Return the (x, y) coordinate for the center point of the cell that contains the specified text.  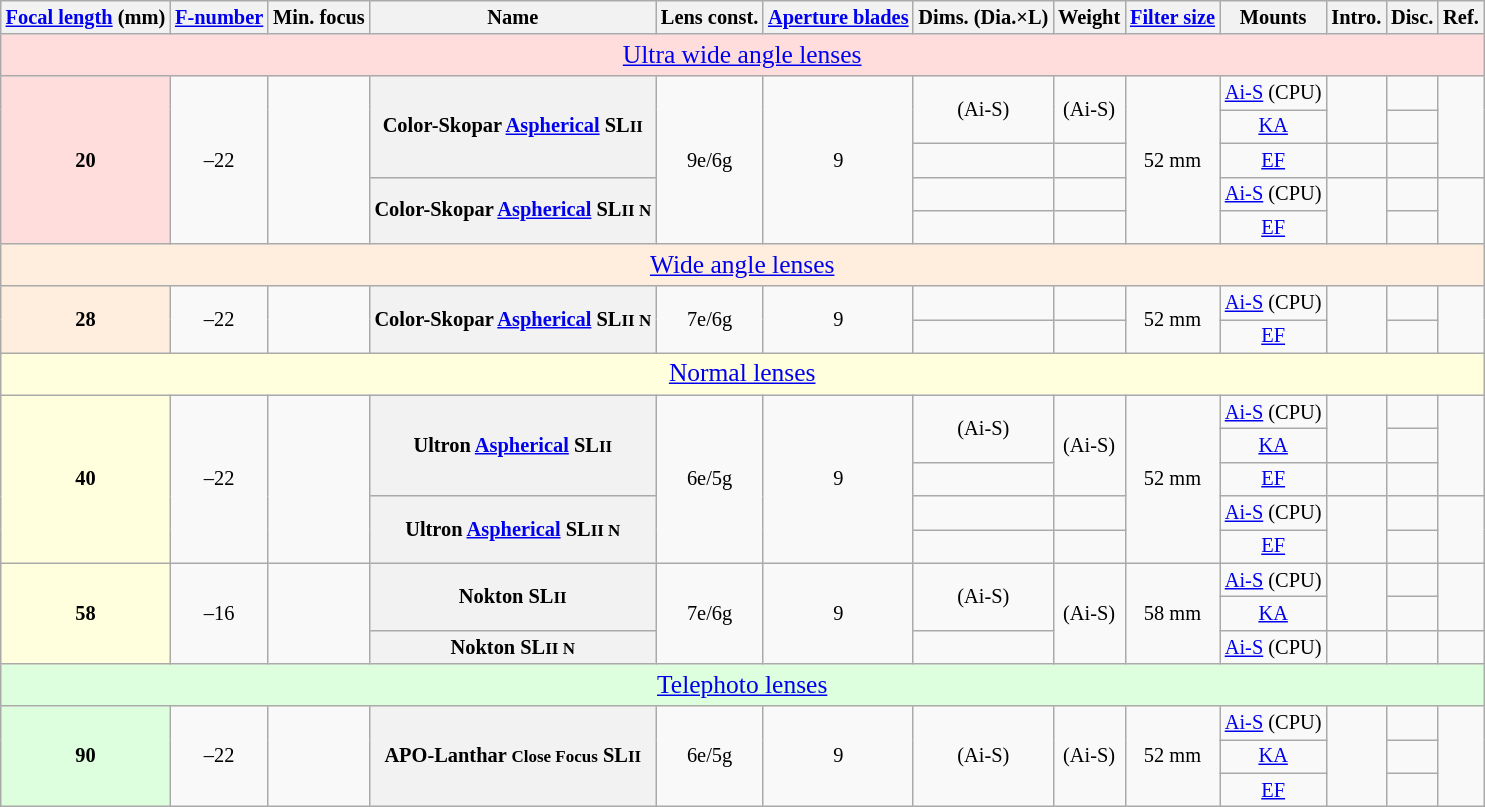
Intro. (1356, 17)
90 (86, 756)
Weight (1089, 17)
28 (86, 320)
Filter size (1172, 17)
Telephoto lenses (742, 685)
Ultra wide angle lenses (742, 55)
58 mm (1172, 614)
Name (513, 17)
Nokton SLII (513, 596)
Color-Skopar Aspherical SLII (513, 126)
Focal length (mm) (86, 17)
Ultron Aspherical SLII N (513, 530)
Min. focus (318, 17)
Disc. (1412, 17)
APO-Lanthar Close Focus SLII (513, 756)
F-number (219, 17)
Mounts (1274, 17)
Ultron Aspherical SLII (513, 446)
Nokton SLII N (513, 647)
Lens const. (710, 17)
20 (86, 160)
58 (86, 614)
Ref. (1460, 17)
–16 (219, 614)
9e/6g (710, 160)
Wide angle lenses (742, 265)
Normal lenses (742, 374)
Aperture blades (838, 17)
Dims. (Dia.×L) (983, 17)
40 (86, 479)
